Output the (X, Y) coordinate of the center of the cell containing the given text.  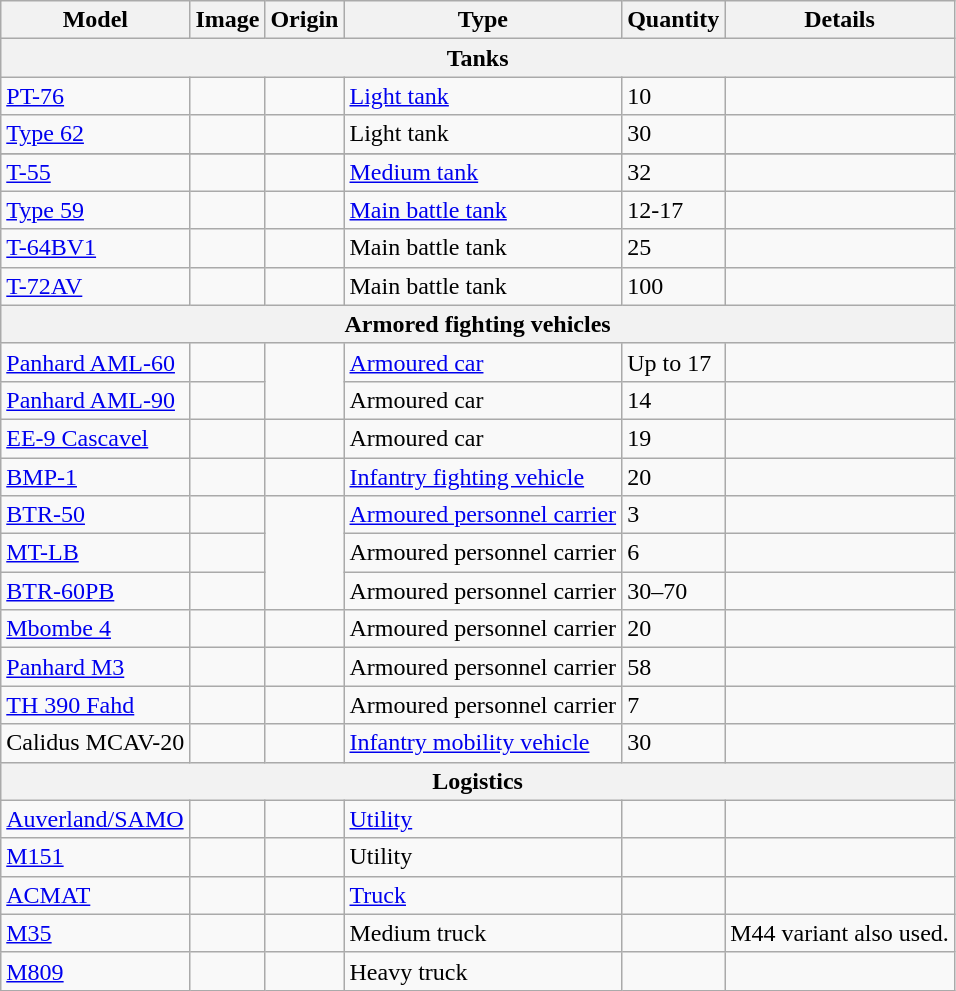
M151 (96, 857)
TH 390 Fahd (96, 705)
M809 (96, 971)
PT-76 (96, 96)
Quantity (674, 20)
Mbombe 4 (96, 629)
T-55 (96, 172)
Panhard AML-60 (96, 362)
Heavy truck (483, 971)
Auverland/SAMO (96, 819)
25 (674, 248)
T-72AV (96, 286)
ACMAT (96, 895)
Up to 17 (674, 362)
Armored fighting vehicles (478, 324)
100 (674, 286)
6 (674, 553)
Logistics (478, 781)
58 (674, 667)
30–70 (674, 591)
Calidus MCAV-20 (96, 743)
Origin (304, 20)
Medium tank (483, 172)
Type 62 (96, 134)
M44 variant also used. (840, 933)
12-17 (674, 210)
Panhard AML-90 (96, 400)
7 (674, 705)
EE-9 Cascavel (96, 438)
32 (674, 172)
Details (840, 20)
T-64BV1 (96, 248)
BTR-60PB (96, 591)
M35 (96, 933)
Truck (483, 895)
BMP-1 (96, 477)
Panhard M3 (96, 667)
BTR-50 (96, 515)
Infantry mobility vehicle (483, 743)
Medium truck (483, 933)
19 (674, 438)
Type 59 (96, 210)
10 (674, 96)
Model (96, 20)
Image (228, 20)
MT-LB (96, 553)
Type (483, 20)
Tanks (478, 58)
14 (674, 400)
3 (674, 515)
Infantry fighting vehicle (483, 477)
